Identify which cell holds the provided text, then report its [x, y] central coordinate. 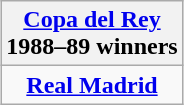
Real Madrid [92, 85]
Copa del Rey1988–89 winners [92, 34]
